Search for the cell housing the specified text and yield its (x, y) center coordinate. 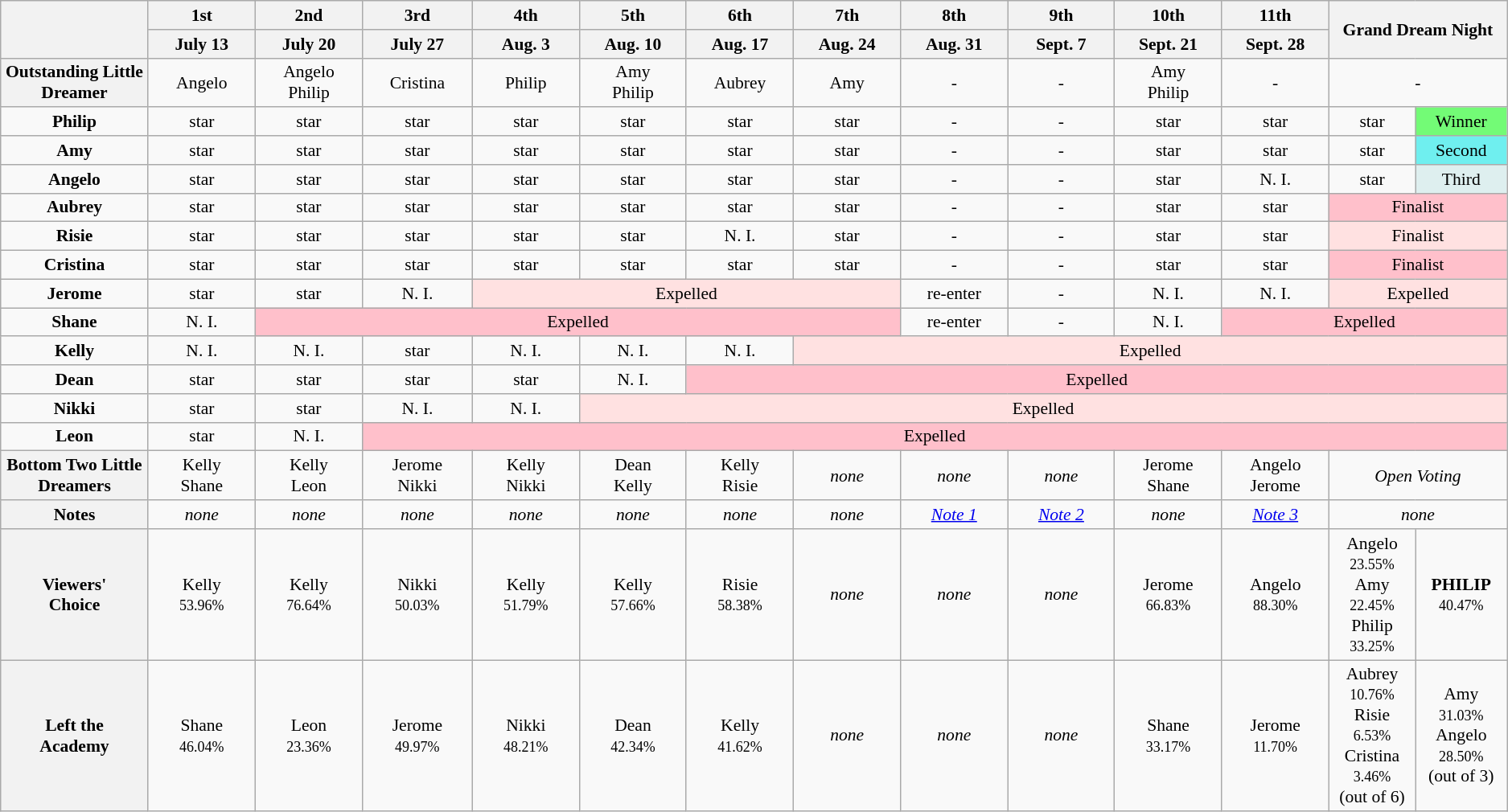
Sept. 21 (1168, 44)
Jerome66.83% (1168, 595)
Angelo23.55%Amy22.45%Philip33.25% (1372, 595)
Jerome (75, 293)
Note 3 (1276, 515)
Kelly (75, 351)
Sept. 7 (1062, 44)
Kelly76.64% (309, 595)
Kelly53.96% (201, 595)
AngeloJerome (1276, 476)
4th (526, 15)
KellyRisie (740, 476)
9th (1062, 15)
KellyNikki (526, 476)
2nd (309, 15)
11th (1276, 15)
Aug. 3 (526, 44)
Grand Dream Night (1417, 29)
Open Voting (1417, 476)
3rd (418, 15)
Nikki50.03% (418, 595)
Aug. 10 (632, 44)
Aug. 24 (848, 44)
Shane46.04% (201, 736)
6th (740, 15)
Bottom Two Little Dreamers (75, 476)
Angelo88.30% (1276, 595)
Shane33.17% (1168, 736)
Risie58.38% (740, 595)
Risie (75, 236)
8th (954, 15)
Note 1 (954, 515)
Jerome49.97% (418, 736)
July 13 (201, 44)
Outstanding Little Dreamer (75, 82)
Nikki48.21% (526, 736)
Dean (75, 379)
Sept. 28 (1276, 44)
Aubrey10.76%Risie6.53%Cristina3.46%(out of 6) (1372, 736)
KellyLeon (309, 476)
Left theAcademy (75, 736)
Note 2 (1062, 515)
Amy31.03%Angelo28.50%(out of 3) (1461, 736)
Shane (75, 322)
Kelly51.79% (526, 595)
JeromeShane (1168, 476)
Third (1461, 179)
Viewers'Choice (75, 595)
Second (1461, 150)
Notes (75, 515)
July 20 (309, 44)
Aug. 17 (740, 44)
Kelly57.66% (632, 595)
Leon23.36% (309, 736)
PHILIP40.47% (1461, 595)
Dean42.34% (632, 736)
Leon (75, 437)
JeromeNikki (418, 476)
Kelly41.62% (740, 736)
Jerome11.70% (1276, 736)
KellyShane (201, 476)
7th (848, 15)
5th (632, 15)
DeanKelly (632, 476)
AngeloPhilip (309, 82)
10th (1168, 15)
July 27 (418, 44)
Aug. 31 (954, 44)
1st (201, 15)
Nikki (75, 408)
Winner (1461, 122)
